Search for the cell housing the specified text and yield its [X, Y] center coordinate. 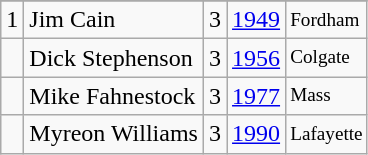
Colgate [327, 58]
Dick Stephenson [114, 58]
1977 [256, 96]
1949 [256, 20]
Fordham [327, 20]
Jim Cain [114, 20]
1990 [256, 134]
1 [12, 20]
1956 [256, 58]
Myreon Williams [114, 134]
Mass [327, 96]
Mike Fahnestock [114, 96]
Lafayette [327, 134]
